From the cell containing the given text, extract its center point as (X, Y) coordinate. 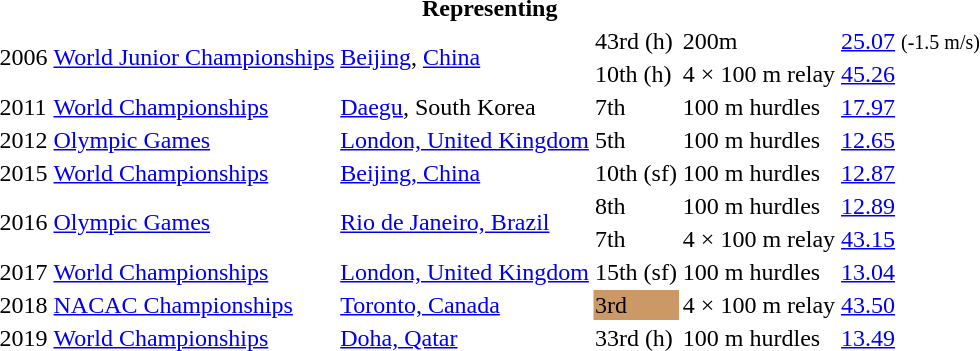
World Junior Championships (194, 58)
8th (636, 206)
43rd (h) (636, 41)
200m (758, 41)
3rd (636, 305)
NACAC Championships (194, 305)
Toronto, Canada (465, 305)
15th (sf) (636, 272)
10th (sf) (636, 173)
5th (636, 140)
Rio de Janeiro, Brazil (465, 222)
10th (h) (636, 74)
Daegu, South Korea (465, 107)
